Find where the given text appears and provide that cell's center as (X, Y) coordinate. 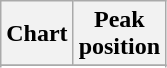
Chart (37, 34)
Peakposition (119, 34)
